Return [X, Y] of the center of cell containing provided text 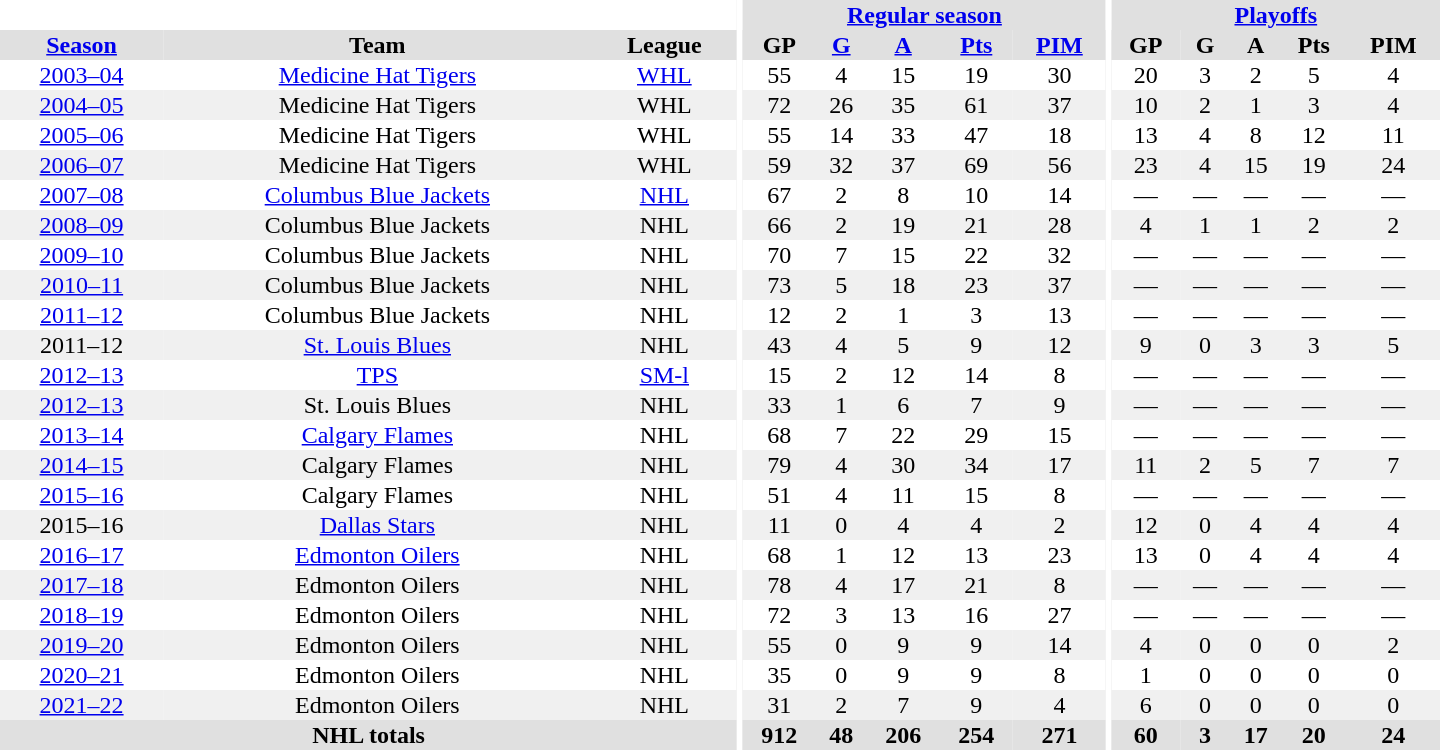
2020–21 [82, 675]
254 [976, 735]
60 [1146, 735]
TPS [377, 375]
2003–04 [82, 75]
Dallas Stars [377, 525]
2014–15 [82, 465]
47 [976, 135]
2005–06 [82, 135]
66 [780, 225]
NHL totals [368, 735]
2021–22 [82, 705]
271 [1060, 735]
79 [780, 465]
26 [842, 105]
34 [976, 465]
70 [780, 255]
73 [780, 285]
2008–09 [82, 225]
2018–19 [82, 615]
67 [780, 195]
59 [780, 165]
Regular season [924, 15]
31 [780, 705]
2019–20 [82, 645]
League [664, 45]
2017–18 [82, 585]
2004–05 [82, 105]
43 [780, 345]
2009–10 [82, 255]
SM-l [664, 375]
69 [976, 165]
2013–14 [82, 435]
28 [1060, 225]
29 [976, 435]
912 [780, 735]
2006–07 [82, 165]
56 [1060, 165]
61 [976, 105]
51 [780, 495]
Season [82, 45]
206 [904, 735]
Team [377, 45]
48 [842, 735]
16 [976, 615]
Playoffs [1276, 15]
2016–17 [82, 555]
2010–11 [82, 285]
78 [780, 585]
2007–08 [82, 195]
27 [1060, 615]
